Detect which cell encompasses the target text, then output its [x, y] center coordinate. 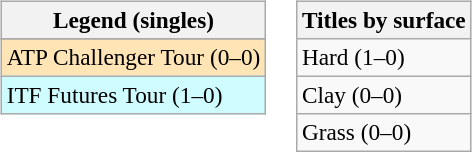
Titles by surface [384, 20]
Clay (0–0) [384, 95]
ATP Challenger Tour (0–0) [133, 57]
Legend (singles) [133, 20]
Hard (1–0) [384, 57]
ITF Futures Tour (1–0) [133, 95]
Grass (0–0) [384, 133]
